Detect which cell encompasses the target text, then output its [X, Y] center coordinate. 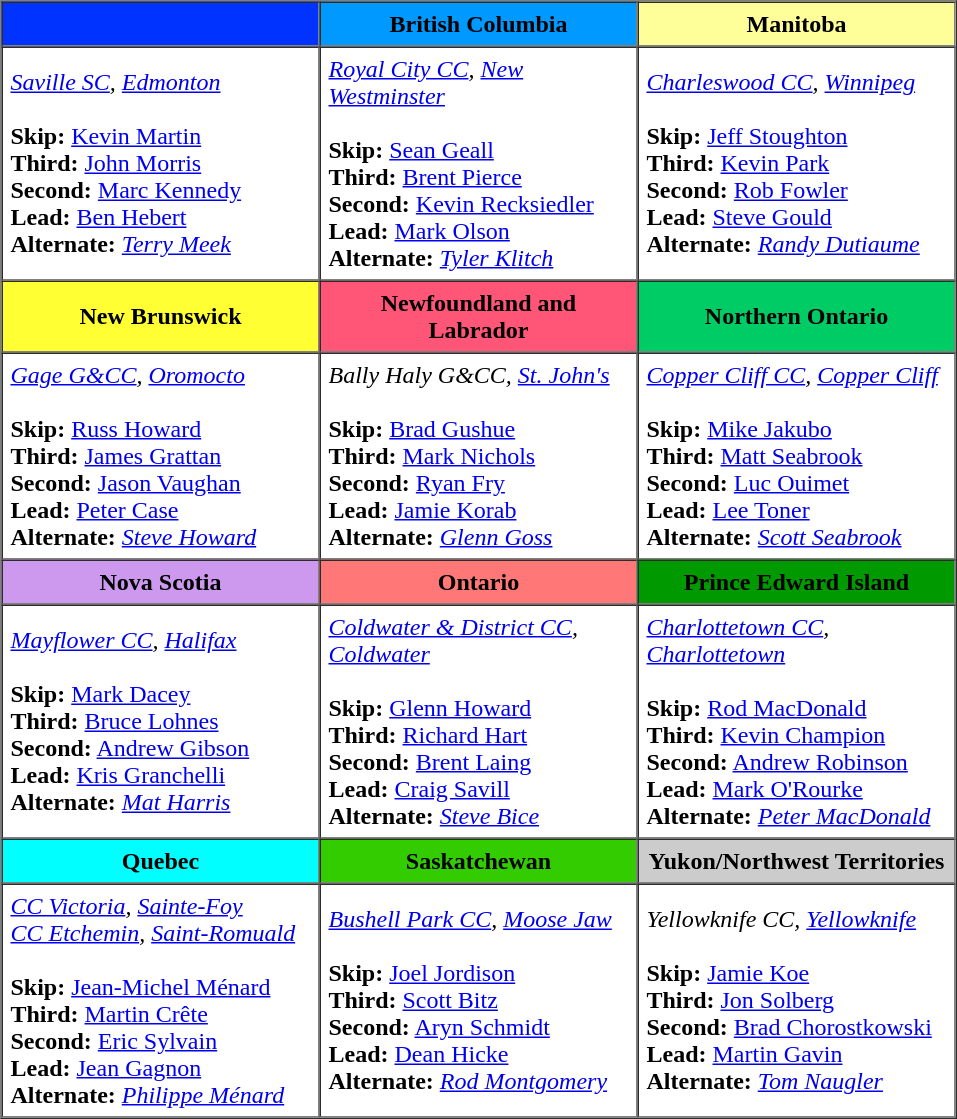
Coldwater & District CC, Coldwater Skip: Glenn Howard Third: Richard Hart Second: Brent Laing Lead: Craig Savill Alternate: Steve Bice [479, 721]
Copper Cliff CC, Copper Cliff Skip: Mike Jakubo Third: Matt Seabrook Second: Luc Ouimet Lead: Lee Toner Alternate: Scott Seabrook [797, 456]
Bushell Park CC, Moose Jaw Skip: Joel Jordison Third: Scott Bitz Second: Aryn Schmidt Lead: Dean Hicke Alternate: Rod Montgomery [479, 1001]
Charleswood CC, Winnipeg Skip: Jeff Stoughton Third: Kevin Park Second: Rob Fowler Lead: Steve Gould Alternate: Randy Dutiaume [797, 163]
Yukon/Northwest Territories [797, 860]
Gage G&CC, Oromocto Skip: Russ Howard Third: James Grattan Second: Jason Vaughan Lead: Peter Case Alternate: Steve Howard [161, 456]
Manitoba [797, 24]
Prince Edward Island [797, 582]
Saville SC, Edmonton Skip: Kevin Martin Third: John Morris Second: Marc Kennedy Lead: Ben Hebert Alternate: Terry Meek [161, 163]
Ontario [479, 582]
Saskatchewan [479, 860]
Yellowknife CC, Yellowknife Skip: Jamie Koe Third: Jon Solberg Second: Brad Chorostkowski Lead: Martin Gavin Alternate: Tom Naugler [797, 1001]
Bally Haly G&CC, St. John's Skip: Brad Gushue Third: Mark Nichols Second: Ryan Fry Lead: Jamie Korab Alternate: Glenn Goss [479, 456]
Newfoundland and Labrador [479, 316]
Mayflower CC, HalifaxSkip: Mark Dacey Third: Bruce Lohnes Second: Andrew Gibson Lead: Kris Granchelli Alternate: Mat Harris [161, 721]
British Columbia [479, 24]
Northern Ontario [797, 316]
New Brunswick [161, 316]
Royal City CC, New Westminster Skip: Sean Geall Third: Brent Pierce Second: Kevin Recksiedler Lead: Mark Olson Alternate: Tyler Klitch [479, 163]
Quebec [161, 860]
Nova Scotia [161, 582]
Charlottetown CC, Charlottetown Skip: Rod MacDonald Third: Kevin Champion Second: Andrew Robinson Lead: Mark O'Rourke Alternate: Peter MacDonald [797, 721]
